Determine the [x, y] coordinate at the center of the cell enclosing the given text.  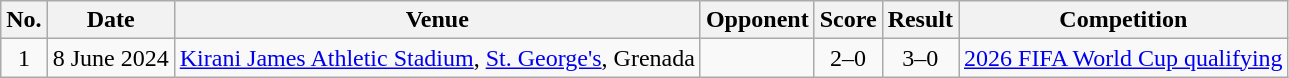
Result [920, 20]
8 June 2024 [110, 58]
1 [24, 58]
Score [848, 20]
No. [24, 20]
2026 FIFA World Cup qualifying [1123, 58]
Date [110, 20]
Kirani James Athletic Stadium, St. George's, Grenada [437, 58]
Opponent [757, 20]
Competition [1123, 20]
Venue [437, 20]
2–0 [848, 58]
3–0 [920, 58]
